Determine the [x, y] coordinate at the center of the cell enclosing the given text.  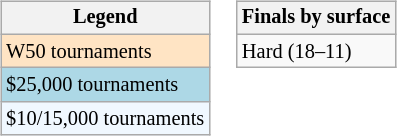
Hard (18–11) [316, 51]
Finals by surface [316, 18]
$25,000 tournaments [105, 85]
W50 tournaments [105, 51]
Legend [105, 18]
$10/15,000 tournaments [105, 119]
